Extract the (x, y) coordinate from the center of the cell holding the provided text.  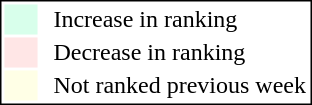
Increase in ranking (180, 19)
Not ranked previous week (180, 85)
Decrease in ranking (180, 53)
